Detect which cell encompasses the target text, then output its [X, Y] center coordinate. 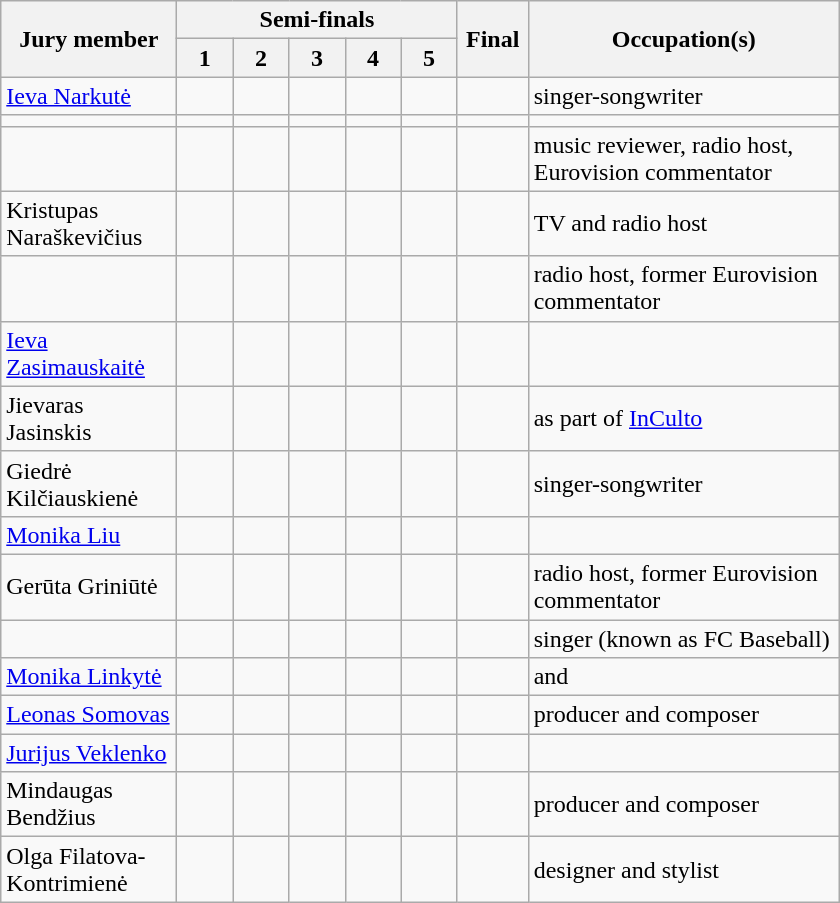
Giedrė Kilčiauskienė [89, 484]
music reviewer, radio host, Eurovision commentator [684, 158]
Leonas Somovas [89, 715]
Ieva Zasimauskaitė [89, 354]
Jievaras Jasinskis [89, 418]
Monika Liu [89, 535]
and [684, 677]
Olga Filatova-Kontrimienė [89, 870]
Kristupas Naraškevičius [89, 224]
Jurijus Veklenko [89, 753]
2 [261, 58]
3 [317, 58]
Jury member [89, 39]
Mindaugas Bendžius [89, 804]
5 [429, 58]
Ieva Narkutė [89, 96]
Gerūta Griniūtė [89, 586]
as part of InCulto [684, 418]
Occupation(s) [684, 39]
1 [205, 58]
Semi-finals [317, 20]
TV and radio host [684, 224]
singer (known as FC Baseball) [684, 639]
designer and stylist [684, 870]
Final [492, 39]
4 [373, 58]
Monika Linkytė [89, 677]
